Pinpoint the cell where the given text exists, returning its [X, Y] midpoint coordinate. 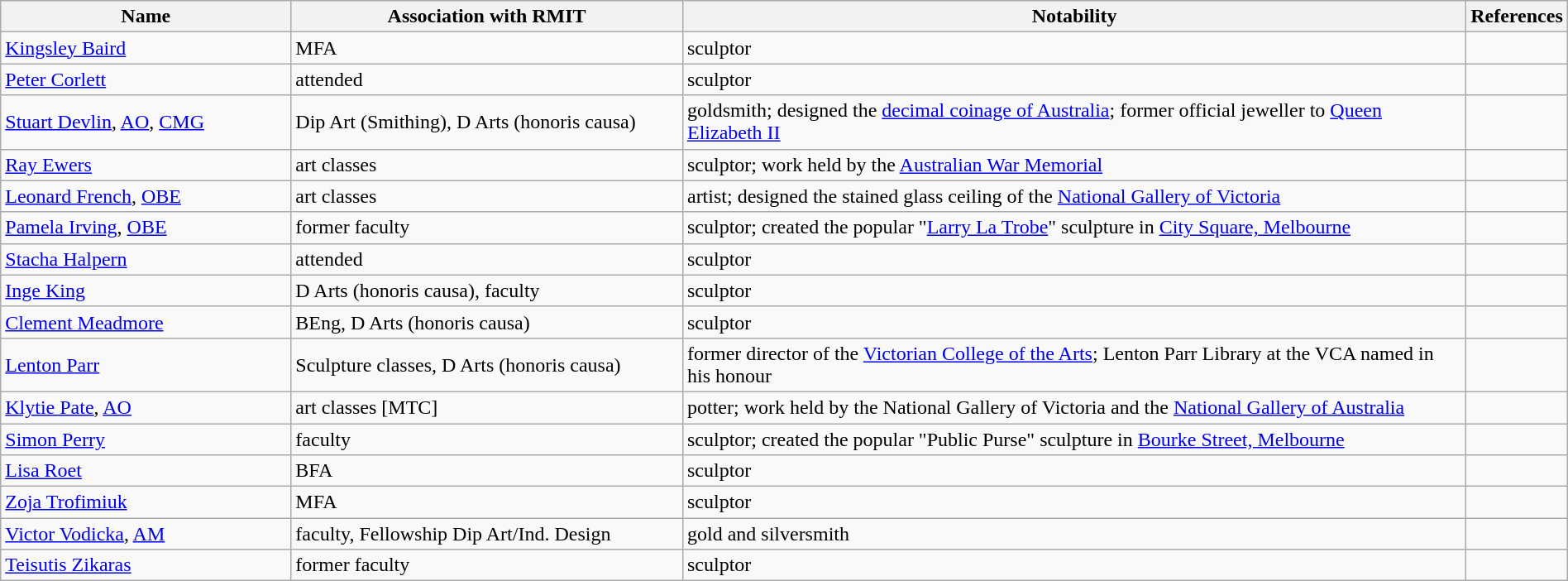
Ray Ewers [146, 165]
Pamela Irving, OBE [146, 228]
Clement Meadmore [146, 322]
artist; designed the stained glass ceiling of the National Gallery of Victoria [1073, 196]
former director of the Victorian College of the Arts; Lenton Parr Library at the VCA named in his honour [1073, 364]
Notability [1073, 17]
Dip Art (Smithing), D Arts (honoris causa) [487, 122]
Name [146, 17]
Victor Vodicka, AM [146, 534]
art classes [MTC] [487, 407]
D Arts (honoris causa), faculty [487, 290]
Peter Corlett [146, 79]
potter; work held by the National Gallery of Victoria and the National Gallery of Australia [1073, 407]
sculptor; created the popular "Public Purse" sculpture in Bourke Street, Melbourne [1073, 439]
Stacha Halpern [146, 259]
Stuart Devlin, AO, CMG [146, 122]
Teisutis Zikaras [146, 565]
Inge King [146, 290]
Kingsley Baird [146, 48]
BEng, D Arts (honoris causa) [487, 322]
Lenton Parr [146, 364]
Klytie Pate, AO [146, 407]
gold and silversmith [1073, 534]
Zoja Trofimiuk [146, 502]
faculty, Fellowship Dip Art/Ind. Design [487, 534]
Association with RMIT [487, 17]
Leonard French, OBE [146, 196]
Simon Perry [146, 439]
sculptor; created the popular "Larry La Trobe" sculpture in City Square, Melbourne [1073, 228]
Lisa Roet [146, 471]
References [1517, 17]
BFA [487, 471]
faculty [487, 439]
goldsmith; designed the decimal coinage of Australia; former official jeweller to Queen Elizabeth II [1073, 122]
sculptor; work held by the Australian War Memorial [1073, 165]
Sculpture classes, D Arts (honoris causa) [487, 364]
